Search for the cell housing the specified text and yield its (X, Y) center coordinate. 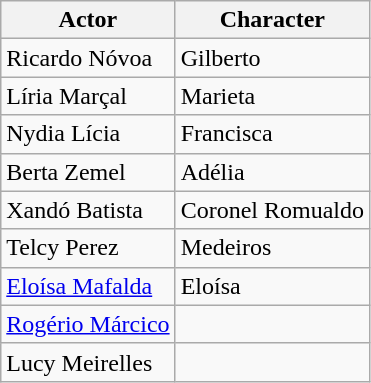
Ricardo Nóvoa (88, 58)
Adélia (272, 172)
Eloísa Mafalda (88, 286)
Character (272, 20)
Lucy Meirelles (88, 362)
Berta Zemel (88, 172)
Coronel Romualdo (272, 210)
Rogério Márcico (88, 324)
Marieta (272, 96)
Francisca (272, 134)
Telcy Perez (88, 248)
Eloísa (272, 286)
Líria Marçal (88, 96)
Xandó Batista (88, 210)
Medeiros (272, 248)
Nydia Lícia (88, 134)
Actor (88, 20)
Gilberto (272, 58)
